Return the (x, y) coordinate for the center point of the cell that contains the specified text.  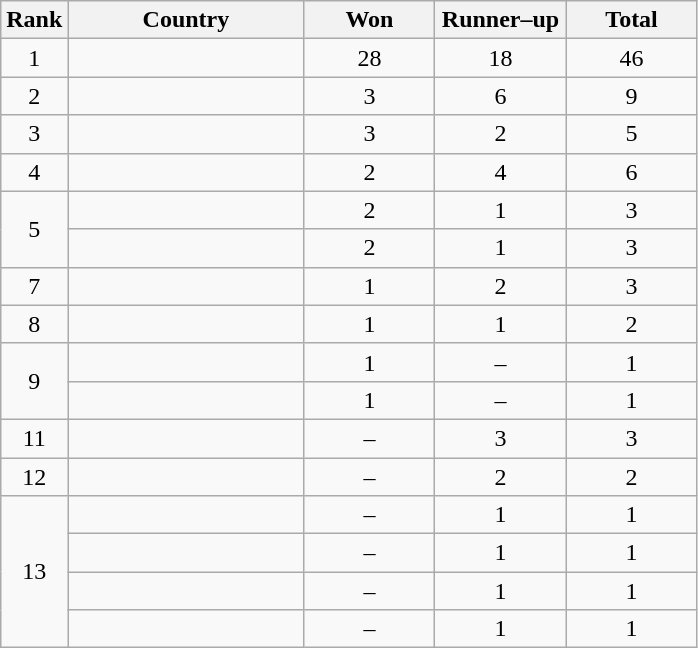
Rank (34, 20)
13 (34, 572)
12 (34, 477)
18 (500, 58)
11 (34, 438)
28 (370, 58)
7 (34, 286)
8 (34, 324)
46 (632, 58)
Runner–up (500, 20)
Won (370, 20)
Country (186, 20)
Total (632, 20)
